Locate the cell with the specified text and output its (X, Y) center coordinate. 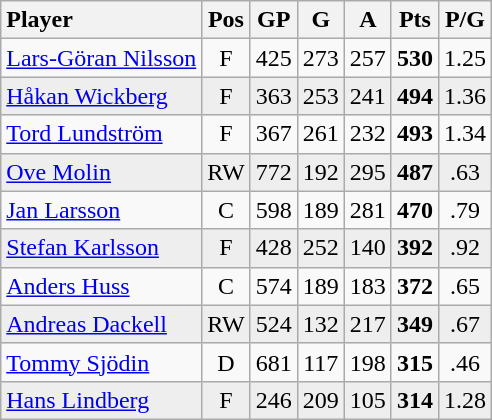
363 (274, 96)
314 (414, 400)
1.25 (464, 58)
Ove Molin (102, 172)
A (368, 20)
257 (368, 58)
493 (414, 134)
.67 (464, 324)
.46 (464, 362)
524 (274, 324)
494 (414, 96)
Lars-Göran Nilsson (102, 58)
1.28 (464, 400)
425 (274, 58)
273 (320, 58)
GP (274, 20)
392 (414, 248)
.63 (464, 172)
209 (320, 400)
252 (320, 248)
217 (368, 324)
.65 (464, 286)
372 (414, 286)
530 (414, 58)
261 (320, 134)
Jan Larsson (102, 210)
598 (274, 210)
281 (368, 210)
G (320, 20)
Andreas Dackell (102, 324)
349 (414, 324)
295 (368, 172)
253 (320, 96)
681 (274, 362)
487 (414, 172)
428 (274, 248)
105 (368, 400)
367 (274, 134)
.92 (464, 248)
132 (320, 324)
Pos (226, 20)
574 (274, 286)
1.36 (464, 96)
Pts (414, 20)
P/G (464, 20)
315 (414, 362)
183 (368, 286)
Tommy Sjödin (102, 362)
1.34 (464, 134)
Håkan Wickberg (102, 96)
470 (414, 210)
Tord Lundström (102, 134)
D (226, 362)
Player (102, 20)
192 (320, 172)
Anders Huss (102, 286)
772 (274, 172)
.79 (464, 210)
140 (368, 248)
117 (320, 362)
232 (368, 134)
198 (368, 362)
Hans Lindberg (102, 400)
241 (368, 96)
246 (274, 400)
Stefan Karlsson (102, 248)
